Search for the cell housing the specified text and yield its [X, Y] center coordinate. 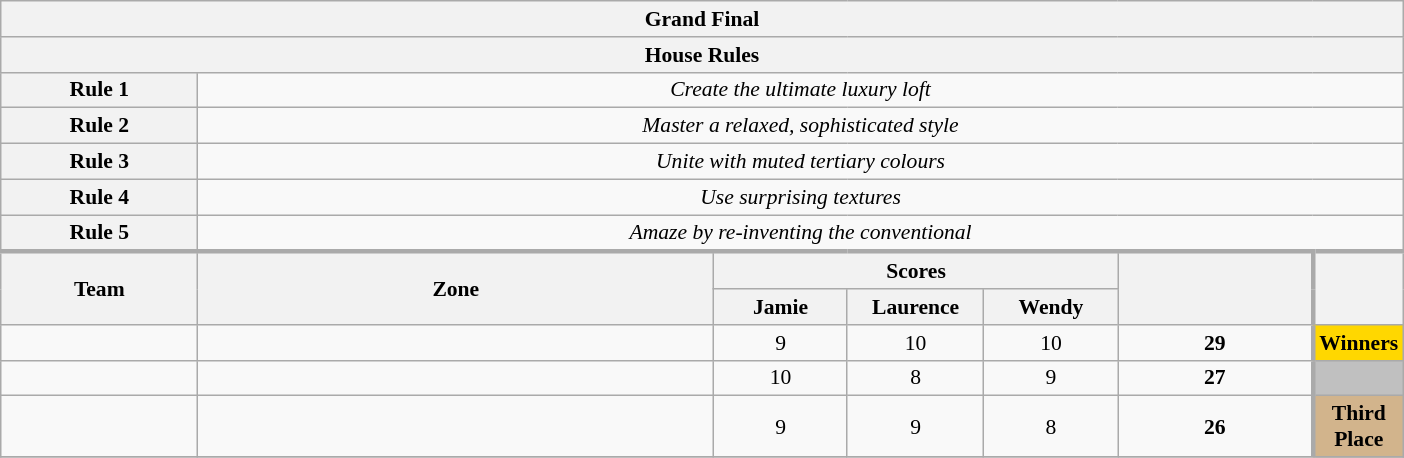
Unite with muted tertiary colours [800, 162]
Third Place [1358, 426]
Zone [456, 288]
Laurence [915, 307]
Amaze by re-inventing the conventional [800, 234]
Use surprising textures [800, 197]
Rule 2 [100, 126]
Rule 1 [100, 90]
Rule 3 [100, 162]
Rule 4 [100, 197]
Grand Final [702, 19]
27 [1216, 378]
Wendy [1051, 307]
29 [1216, 343]
Winners [1358, 343]
Create the ultimate luxury loft [800, 90]
Rule 5 [100, 234]
House Rules [702, 55]
Team [100, 288]
Master a relaxed, sophisticated style [800, 126]
26 [1216, 426]
Scores [916, 270]
Jamie [781, 307]
